Provide the (x, y) coordinate of the cell's center where the given text is located.  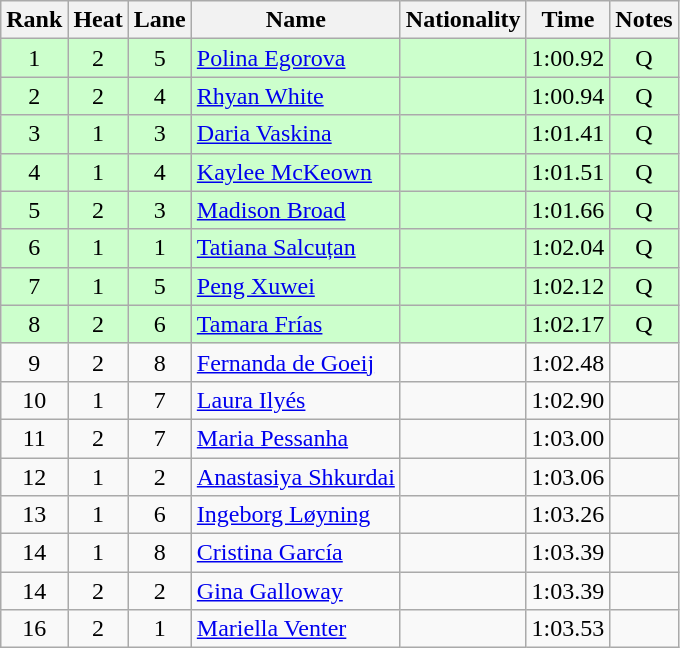
12 (34, 477)
1:00.94 (568, 96)
1:02.90 (568, 400)
1:02.12 (568, 286)
Tamara Frías (296, 324)
Daria Vaskina (296, 134)
Cristina García (296, 553)
Laura Ilyés (296, 400)
Peng Xuwei (296, 286)
16 (34, 629)
1:01.41 (568, 134)
Time (568, 20)
Lane (160, 20)
Mariella Venter (296, 629)
1:03.26 (568, 515)
1:02.04 (568, 248)
10 (34, 400)
Kaylee McKeown (296, 172)
13 (34, 515)
Ingeborg Løyning (296, 515)
1:02.17 (568, 324)
Tatiana Salcuțan (296, 248)
1:00.92 (568, 58)
Nationality (463, 20)
1:02.48 (568, 362)
Gina Galloway (296, 591)
Name (296, 20)
1:03.06 (568, 477)
Heat (98, 20)
1:03.53 (568, 629)
11 (34, 438)
1:01.51 (568, 172)
Polina Egorova (296, 58)
9 (34, 362)
1:01.66 (568, 210)
Rank (34, 20)
1:03.00 (568, 438)
Maria Pessanha (296, 438)
Madison Broad (296, 210)
Fernanda de Goeij (296, 362)
Rhyan White (296, 96)
Anastasiya Shkurdai (296, 477)
Notes (644, 20)
